Scan for the cell matching the given text and deliver its (X, Y) coordinate at center. 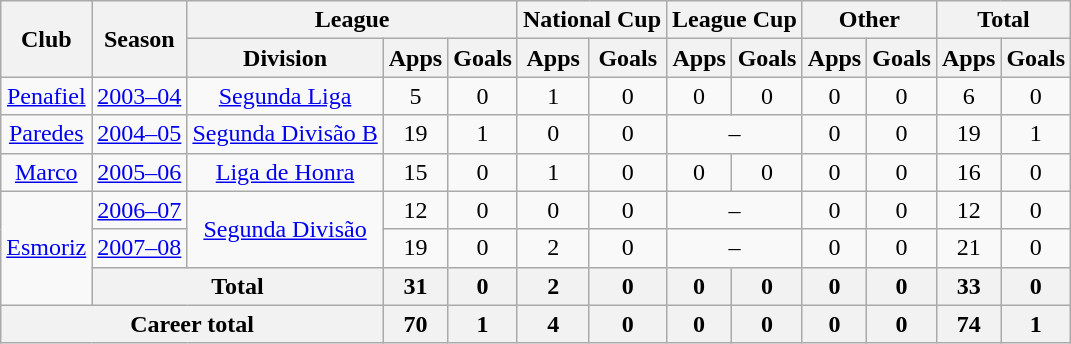
Liga de Honra (285, 172)
2003–04 (140, 96)
Season (140, 39)
Division (285, 58)
Segunda Liga (285, 96)
4 (553, 324)
5 (415, 96)
2006–07 (140, 210)
2005–06 (140, 172)
Penafiel (46, 96)
Marco (46, 172)
League Cup (735, 20)
6 (968, 96)
2007–08 (140, 248)
74 (968, 324)
33 (968, 286)
Paredes (46, 134)
31 (415, 286)
2004–05 (140, 134)
Segunda Divisão B (285, 134)
70 (415, 324)
21 (968, 248)
Segunda Divisão (285, 229)
16 (968, 172)
Club (46, 39)
Career total (192, 324)
League (352, 20)
15 (415, 172)
National Cup (592, 20)
Other (869, 20)
Esmoriz (46, 248)
